Find where the given text appears and provide that cell's center as (X, Y) coordinate. 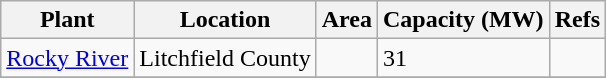
Refs (577, 20)
Rocky River (68, 58)
Area (346, 20)
31 (463, 58)
Location (225, 20)
Capacity (MW) (463, 20)
Plant (68, 20)
Litchfield County (225, 58)
